From the cell containing the given text, extract its center point as [X, Y] coordinate. 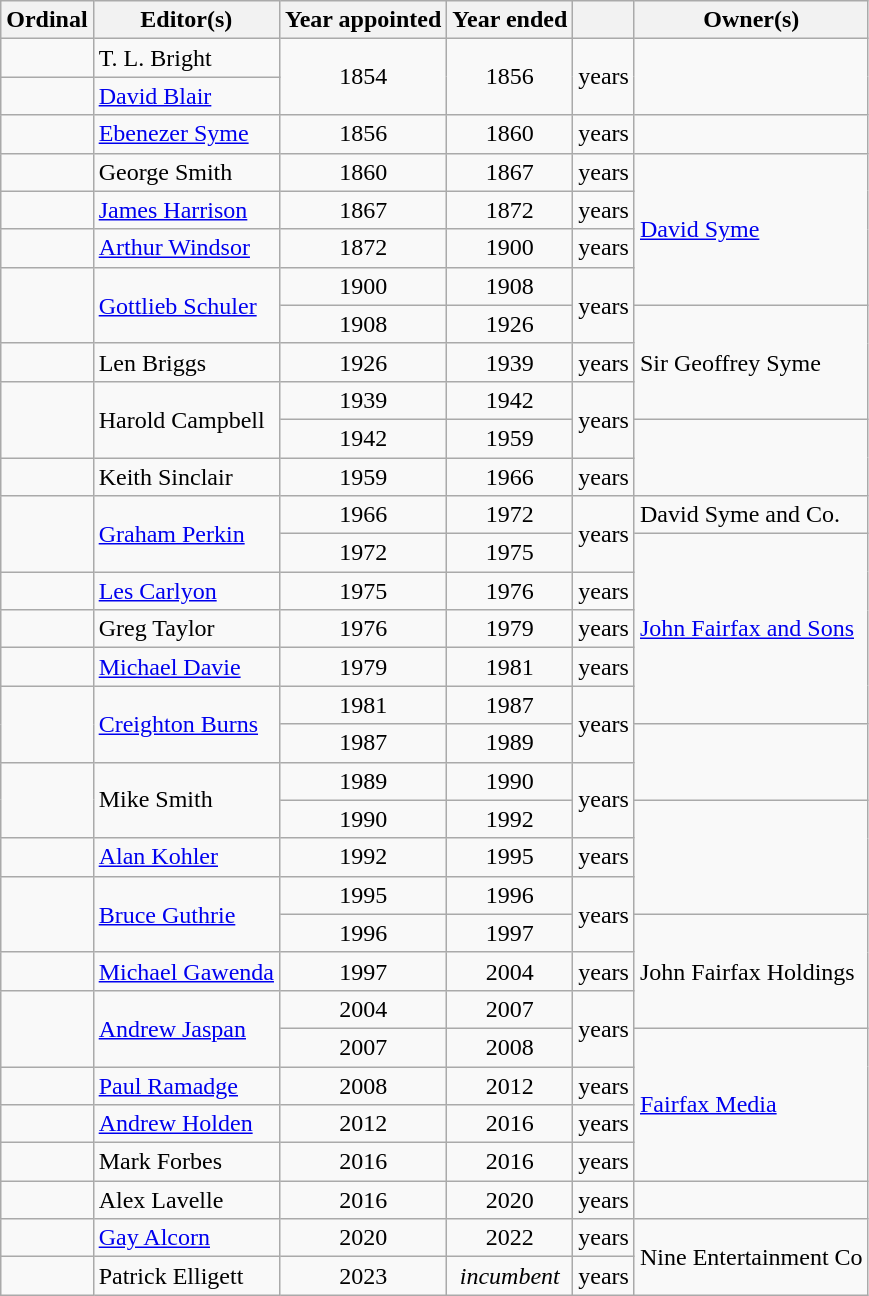
Editor(s) [186, 20]
David Blair [186, 96]
Ebenezer Syme [186, 134]
Patrick Elligett [186, 1276]
Sir Geoffrey Syme [751, 362]
Len Briggs [186, 362]
Alex Lavelle [186, 1200]
2023 [362, 1276]
Andrew Jaspan [186, 1028]
David Syme [751, 229]
Nine Entertainment Co [751, 1257]
Creighton Burns [186, 724]
Harold Campbell [186, 419]
David Syme and Co. [751, 515]
Fairfax Media [751, 1104]
1854 [362, 77]
George Smith [186, 172]
Gottlieb Schuler [186, 305]
Keith Sinclair [186, 477]
Alan Kohler [186, 857]
John Fairfax Holdings [751, 971]
Gay Alcorn [186, 1238]
Owner(s) [751, 20]
Arthur Windsor [186, 248]
Paul Ramadge [186, 1085]
T. L. Bright [186, 58]
Year appointed [362, 20]
Les Carlyon [186, 591]
Bruce Guthrie [186, 914]
2022 [510, 1238]
James Harrison [186, 210]
Mike Smith [186, 800]
John Fairfax and Sons [751, 629]
Greg Taylor [186, 629]
Ordinal [47, 20]
Graham Perkin [186, 534]
Andrew Holden [186, 1124]
Year ended [510, 20]
Mark Forbes [186, 1162]
Michael Gawenda [186, 971]
Michael Davie [186, 667]
incumbent [510, 1276]
